Find where the given text appears and provide that cell's center as [X, Y] coordinate. 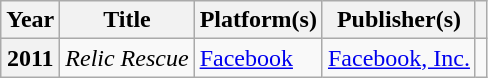
Facebook [258, 58]
2011 [30, 58]
Publisher(s) [398, 20]
Platform(s) [258, 20]
Relic Rescue [127, 58]
Facebook, Inc. [398, 58]
Year [30, 20]
Title [127, 20]
